Scan for the cell matching the given text and deliver its (X, Y) coordinate at center. 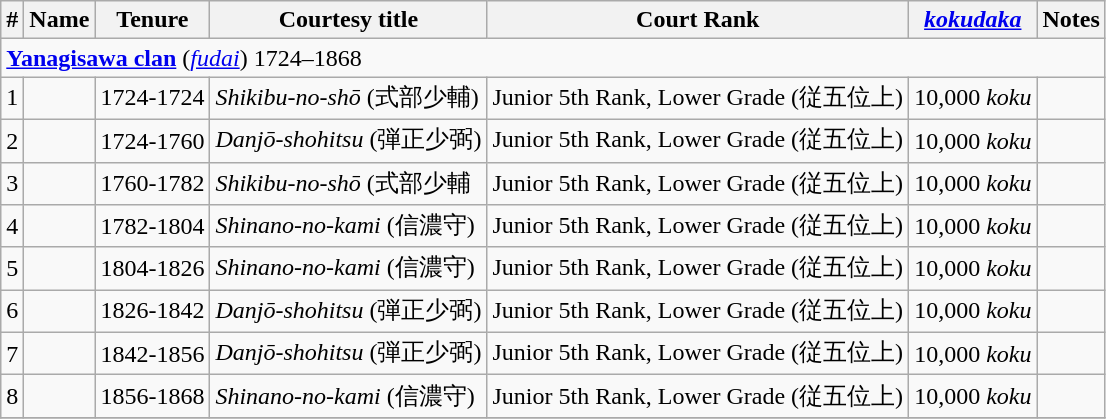
1782-1804 (152, 226)
Court Rank (698, 20)
# (12, 20)
Tenure (152, 20)
1724-1724 (152, 98)
1826-1842 (152, 312)
1842-1856 (152, 354)
Name (60, 20)
Shikibu-no-shō (式部少輔 (348, 184)
3 (12, 184)
2 (12, 140)
1856-1868 (152, 396)
1760-1782 (152, 184)
Courtesy title (348, 20)
kokudaka (973, 20)
Shikibu-no-shō (式部少輔) (348, 98)
7 (12, 354)
6 (12, 312)
4 (12, 226)
Yanagisawa clan (fudai) 1724–1868 (554, 58)
8 (12, 396)
Notes (1071, 20)
5 (12, 268)
1 (12, 98)
1804-1826 (152, 268)
1724-1760 (152, 140)
